Capture the cell that displays the provided text and extract its (x, y) central coordinate. 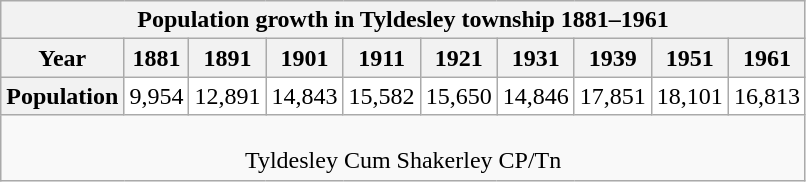
Population (62, 96)
1891 (228, 58)
1961 (766, 58)
15,582 (382, 96)
15,650 (458, 96)
1901 (304, 58)
16,813 (766, 96)
Population growth in Tyldesley township 1881–1961 (404, 20)
1911 (382, 58)
Tyldesley Cum Shakerley CP/Tn (404, 148)
1881 (156, 58)
12,891 (228, 96)
9,954 (156, 96)
1939 (612, 58)
1931 (536, 58)
Year (62, 58)
17,851 (612, 96)
18,101 (690, 96)
14,843 (304, 96)
1921 (458, 58)
14,846 (536, 96)
1951 (690, 58)
